Determine the [x, y] coordinate at the center of the cell enclosing the given text.  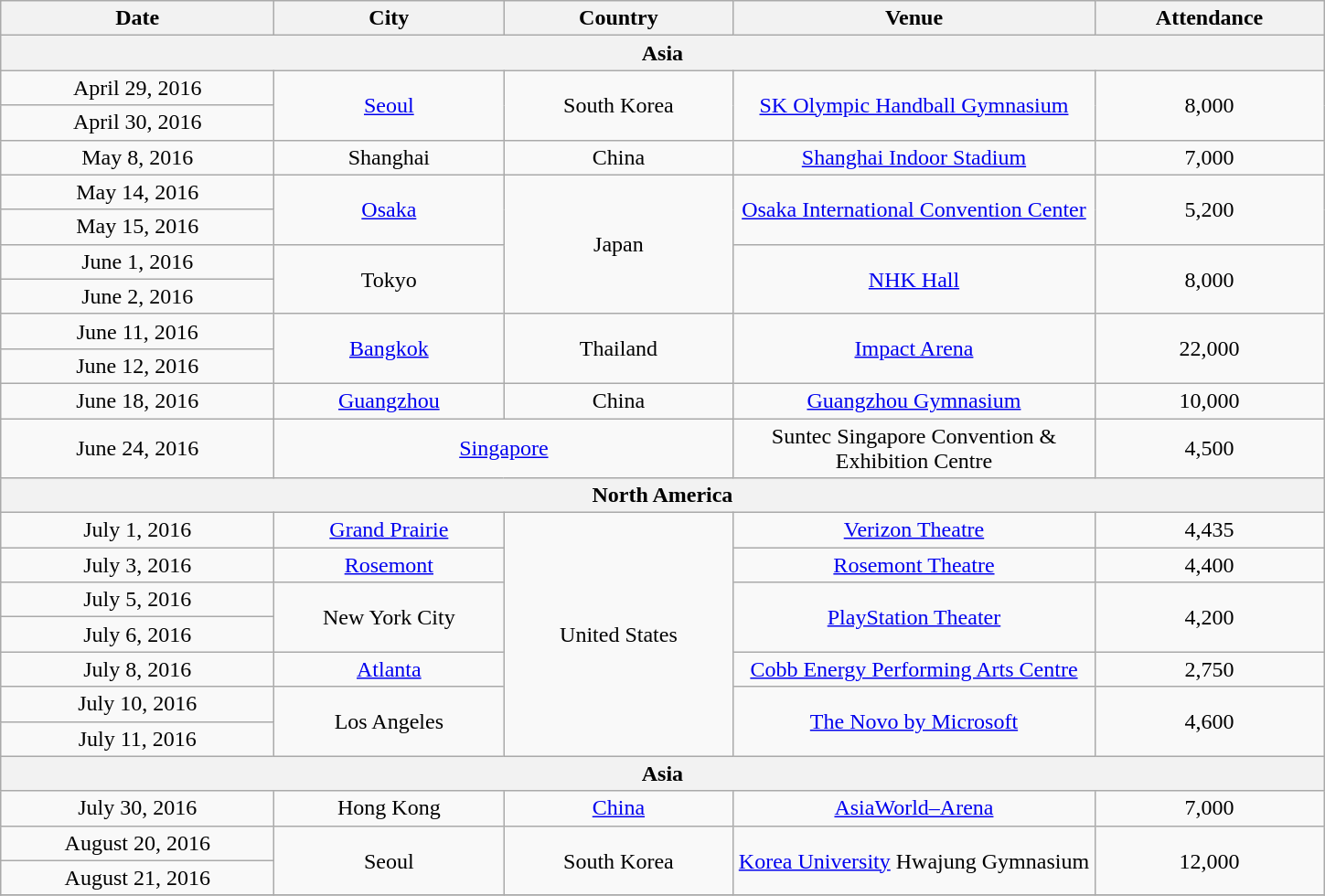
SK Olympic Handball Gymnasium [914, 105]
4,435 [1209, 530]
Grand Prairie [390, 530]
July 5, 2016 [137, 600]
Singapore [504, 448]
New York City [390, 617]
Country [618, 18]
Atlanta [390, 669]
City [390, 18]
Date [137, 18]
April 30, 2016 [137, 123]
May 14, 2016 [137, 192]
Japan [618, 244]
May 8, 2016 [137, 157]
United States [618, 635]
June 11, 2016 [137, 331]
July 6, 2016 [137, 635]
4,400 [1209, 565]
Tokyo [390, 279]
PlayStation Theater [914, 617]
July 3, 2016 [137, 565]
4,600 [1209, 721]
Shanghai Indoor Stadium [914, 157]
12,000 [1209, 860]
July 8, 2016 [137, 669]
July 1, 2016 [137, 530]
Korea University Hwajung Gymnasium [914, 860]
April 29, 2016 [137, 88]
Los Angeles [390, 721]
10,000 [1209, 400]
June 2, 2016 [137, 296]
AsiaWorld–Arena [914, 808]
2,750 [1209, 669]
Osaka International Convention Center [914, 209]
Cobb Energy Performing Arts Centre [914, 669]
June 18, 2016 [137, 400]
North America [662, 496]
July 11, 2016 [137, 739]
June 12, 2016 [137, 366]
Rosemont Theatre [914, 565]
Rosemont [390, 565]
Guangzhou Gymnasium [914, 400]
22,000 [1209, 348]
The Novo by Microsoft [914, 721]
May 15, 2016 [137, 227]
June 1, 2016 [137, 261]
Osaka [390, 209]
Bangkok [390, 348]
4,500 [1209, 448]
Verizon Theatre [914, 530]
NHK Hall [914, 279]
Attendance [1209, 18]
August 20, 2016 [137, 843]
Impact Arena [914, 348]
Thailand [618, 348]
July 10, 2016 [137, 704]
August 21, 2016 [137, 878]
Suntec Singapore Convention & Exhibition Centre [914, 448]
4,200 [1209, 617]
July 30, 2016 [137, 808]
June 24, 2016 [137, 448]
Venue [914, 18]
Hong Kong [390, 808]
5,200 [1209, 209]
Shanghai [390, 157]
Guangzhou [390, 400]
